Detect which cell encompasses the target text, then output its (X, Y) center coordinate. 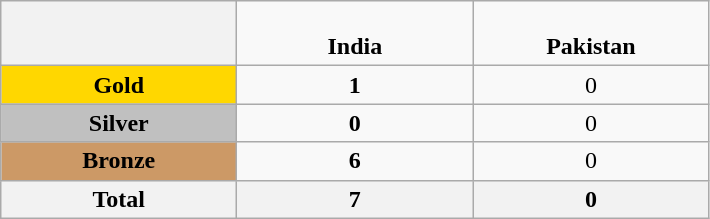
Pakistan (591, 34)
Total (119, 199)
6 (355, 161)
Silver (119, 123)
7 (355, 199)
India (355, 34)
Bronze (119, 161)
Gold (119, 85)
1 (355, 85)
